Pinpoint the cell where the given text exists, returning its (X, Y) midpoint coordinate. 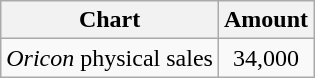
Oricon physical sales (110, 58)
34,000 (266, 58)
Amount (266, 20)
Chart (110, 20)
